Detect which cell encompasses the target text, then output its (x, y) center coordinate. 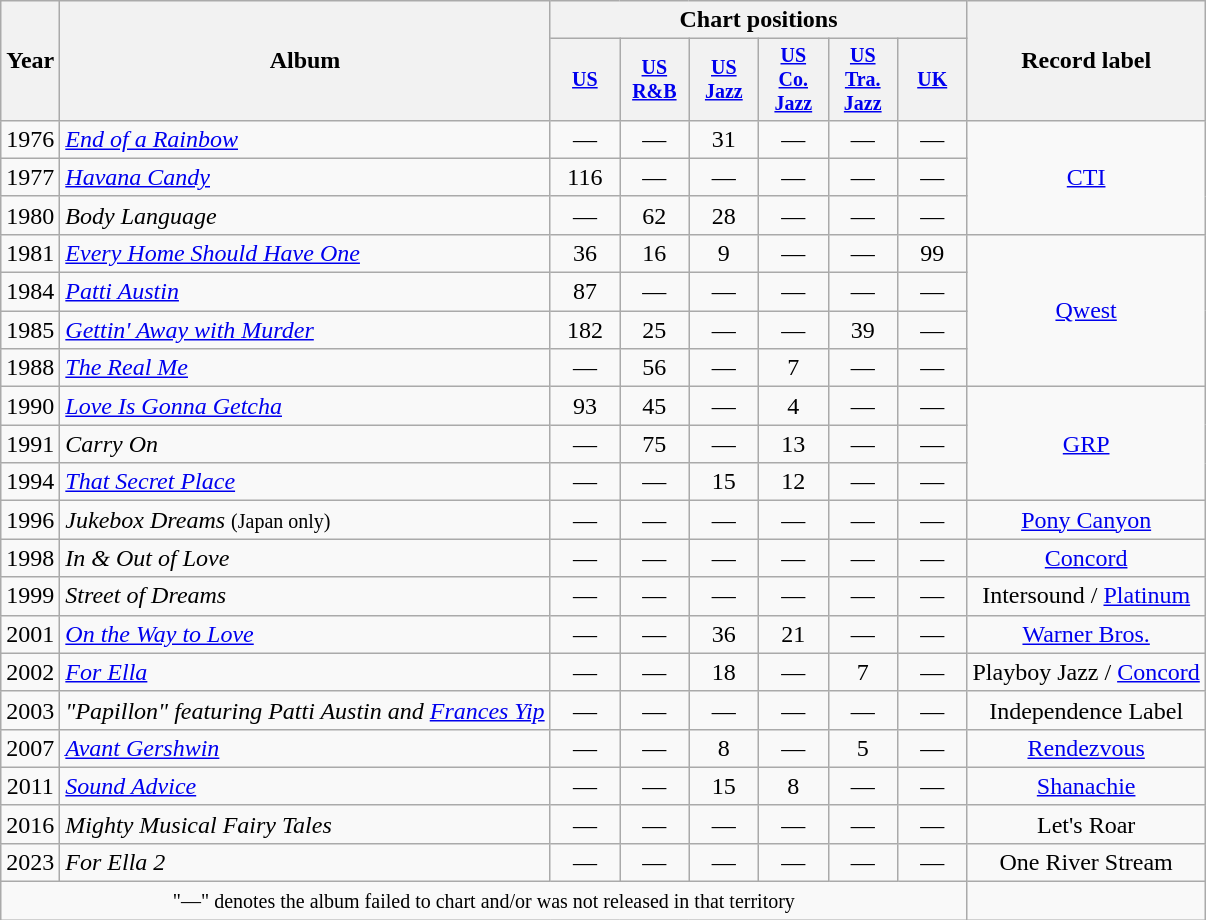
16 (654, 253)
1990 (30, 406)
Let's Roar (1086, 824)
Warner Bros. (1086, 634)
31 (724, 139)
2001 (30, 634)
1988 (30, 368)
Body Language (305, 215)
USCo. Jazz (794, 80)
Intersound / Platinum (1086, 596)
For Ella (305, 672)
1991 (30, 444)
Patti Austin (305, 292)
Avant Gershwin (305, 748)
1994 (30, 482)
2011 (30, 786)
Love Is Gonna Getcha (305, 406)
2023 (30, 862)
116 (584, 177)
12 (794, 482)
Havana Candy (305, 177)
USTra. Jazz (862, 80)
4 (794, 406)
1985 (30, 330)
Jukebox Dreams (Japan only) (305, 520)
Qwest (1086, 310)
99 (932, 253)
UK (932, 80)
GRP (1086, 444)
Every Home Should Have One (305, 253)
Sound Advice (305, 786)
The Real Me (305, 368)
End of a Rainbow (305, 139)
Chart positions (758, 20)
On the Way to Love (305, 634)
28 (724, 215)
62 (654, 215)
21 (794, 634)
2007 (30, 748)
2002 (30, 672)
"Papillon" featuring Patti Austin and Frances Yip (305, 710)
Mighty Musical Fairy Tales (305, 824)
Independence Label (1086, 710)
USR&B (654, 80)
75 (654, 444)
1976 (30, 139)
Record label (1086, 61)
93 (584, 406)
182 (584, 330)
One River Stream (1086, 862)
Concord (1086, 558)
In & Out of Love (305, 558)
45 (654, 406)
1999 (30, 596)
Street of Dreams (305, 596)
25 (654, 330)
Album (305, 61)
Pony Canyon (1086, 520)
Shanachie (1086, 786)
1996 (30, 520)
Gettin' Away with Murder (305, 330)
Playboy Jazz / Concord (1086, 672)
US (584, 80)
13 (794, 444)
Carry On (305, 444)
Rendezvous (1086, 748)
1998 (30, 558)
18 (724, 672)
1977 (30, 177)
87 (584, 292)
USJazz (724, 80)
39 (862, 330)
9 (724, 253)
"—" denotes the album failed to chart and/or was not released in that territory (484, 901)
For Ella 2 (305, 862)
2003 (30, 710)
2016 (30, 824)
1980 (30, 215)
5 (862, 748)
56 (654, 368)
Year (30, 61)
That Secret Place (305, 482)
1984 (30, 292)
1981 (30, 253)
CTI (1086, 177)
